Locate the cell with the specified text and output its (X, Y) center coordinate. 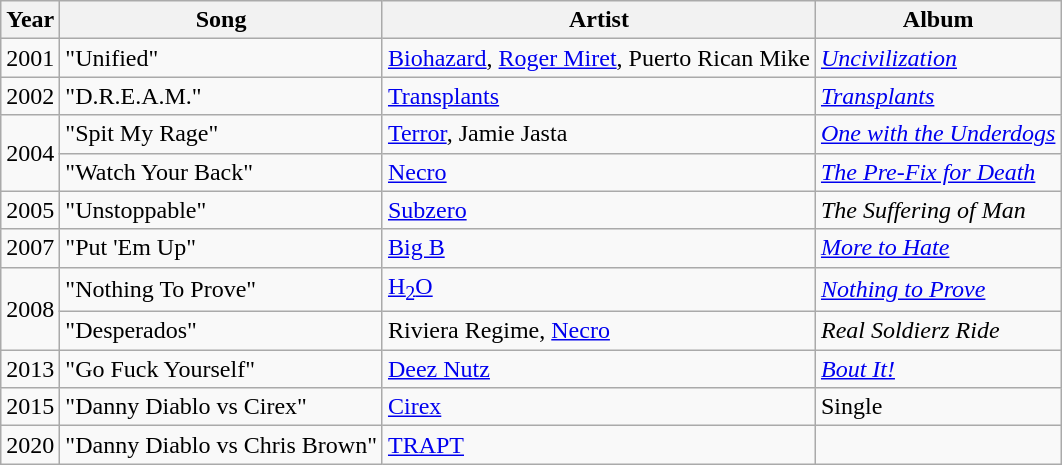
2008 (30, 308)
2004 (30, 153)
"Spit My Rage" (222, 134)
"Nothing To Prove" (222, 289)
"Go Fuck Yourself" (222, 369)
Album (938, 20)
Artist (598, 20)
"Danny Diablo vs Cirex" (222, 407)
Deez Nutz (598, 369)
Song (222, 20)
Uncivilization (938, 58)
Riviera Regime, Necro (598, 331)
2015 (30, 407)
Terror, Jamie Jasta (598, 134)
2001 (30, 58)
More to Hate (938, 248)
"Watch Your Back" (222, 172)
Biohazard, Roger Miret, Puerto Rican Mike (598, 58)
Necro (598, 172)
One with the Underdogs (938, 134)
Year (30, 20)
"Unified" (222, 58)
Subzero (598, 210)
"Unstoppable" (222, 210)
Single (938, 407)
2002 (30, 96)
"Danny Diablo vs Chris Brown" (222, 445)
Bout It! (938, 369)
Nothing to Prove (938, 289)
"D.R.E.A.M." (222, 96)
2005 (30, 210)
H2O (598, 289)
"Put 'Em Up" (222, 248)
Real Soldierz Ride (938, 331)
Cirex (598, 407)
Big B (598, 248)
The Suffering of Man (938, 210)
"Desperados" (222, 331)
2007 (30, 248)
The Pre-Fix for Death (938, 172)
2020 (30, 445)
2013 (30, 369)
TRAPT (598, 445)
